Return the (X, Y) coordinate for the center point of the cell that contains the specified text.  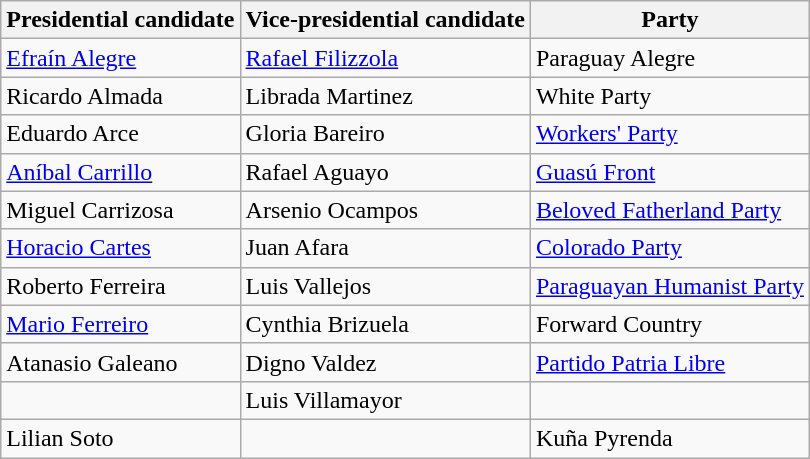
Librada Martinez (385, 96)
Atanasio Galeano (120, 362)
Efraín Alegre (120, 58)
Luis Vallejos (385, 286)
Kuña Pyrenda (670, 438)
Party (670, 20)
Paraguay Alegre (670, 58)
Miguel Carrizosa (120, 210)
Forward Country (670, 324)
Colorado Party (670, 248)
Digno Valdez (385, 362)
Mario Ferreiro (120, 324)
Ricardo Almada (120, 96)
Workers' Party (670, 134)
Partido Patria Libre (670, 362)
Rafael Filizzola (385, 58)
Lilian Soto (120, 438)
Paraguayan Humanist Party (670, 286)
Eduardo Arce (120, 134)
Presidential candidate (120, 20)
Roberto Ferreira (120, 286)
Aníbal Carrillo (120, 172)
Horacio Cartes (120, 248)
White Party (670, 96)
Cynthia Brizuela (385, 324)
Beloved Fatherland Party (670, 210)
Luis Villamayor (385, 400)
Guasú Front (670, 172)
Rafael Aguayo (385, 172)
Gloria Bareiro (385, 134)
Vice-presidential candidate (385, 20)
Arsenio Ocampos (385, 210)
Juan Afara (385, 248)
